Identify which cell holds the provided text, then report its (x, y) central coordinate. 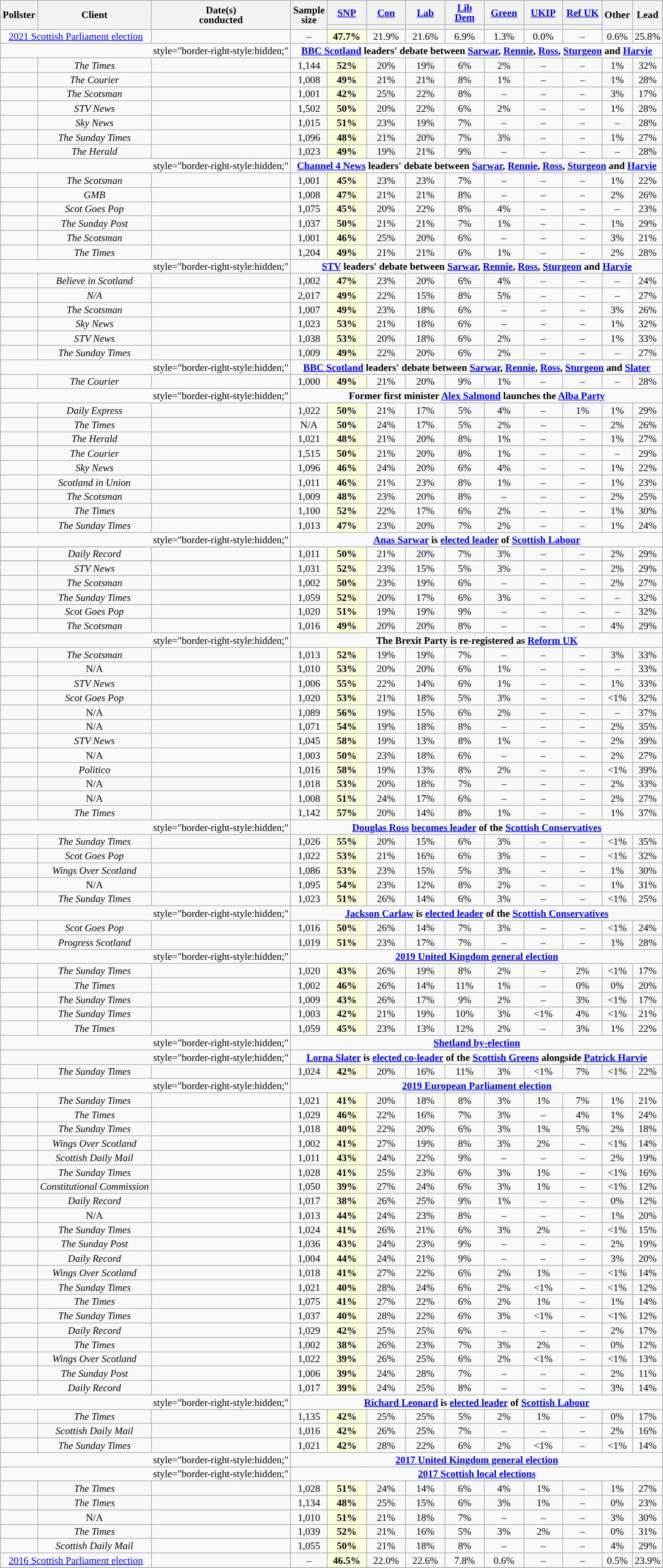
Shetland by-election (477, 1043)
Progress Scotland (95, 942)
1,095 (309, 885)
1,050 (309, 1186)
Con (386, 12)
1,004 (309, 1258)
21.6% (426, 36)
1,026 (309, 842)
Client (95, 15)
Douglas Ross becomes leader of the Scottish Conservatives (477, 827)
25.8% (648, 36)
6.9% (464, 36)
Constitutional Commission (95, 1186)
Scotland in Union (95, 482)
SNP (346, 12)
21.9% (386, 36)
Samplesize (309, 15)
2,017 (309, 296)
Richard Leonard is elected leader of Scottish Labour (477, 1402)
1,142 (309, 813)
Lead (648, 15)
GMB (95, 195)
1.3% (504, 36)
Channel 4 News leaders' debate between Sarwar, Rennie, Ross, Sturgeon and Harvie (477, 166)
1,086 (309, 870)
BBC Scotland leaders' debate between Sarwar, Rennie, Ross, Sturgeon and Slater (477, 367)
Former first minister Alex Salmond launches the Alba Party (477, 396)
2017 United Kingdom general election (477, 1459)
47.7% (346, 36)
1,019 (309, 942)
1,144 (309, 66)
Anas Sarwar is elected leader of Scottish Labour (477, 539)
1,071 (309, 726)
7.8% (464, 1560)
Daily Express (95, 410)
Date(s)conducted (221, 15)
Other (617, 15)
1,089 (309, 712)
Ref UK (583, 12)
1,055 (309, 1546)
STV leaders' debate between Sarwar, Rennie, Ross, Sturgeon and Harvie (477, 266)
1,015 (309, 123)
0.0% (543, 36)
Lorna Slater is elected co-leader of the Scottish Greens alongside Patrick Harvie (477, 1057)
22.6% (426, 1560)
1,204 (309, 252)
22.0% (386, 1560)
46.5% (346, 1560)
Green (504, 12)
2019 United Kingdom general election (477, 956)
1,045 (309, 741)
Politico (95, 769)
1,039 (309, 1532)
The Brexit Party is re-registered as Reform UK (477, 640)
1,135 (309, 1416)
23.9% (648, 1560)
1,515 (309, 454)
Jackson Carlaw is elected leader of the Scottish Conservatives (477, 914)
10% (464, 1014)
Believe in Scotland (95, 281)
1,036 (309, 1244)
UKIP (543, 12)
1,100 (309, 511)
Lab (426, 12)
2016 Scottish Parliament election (76, 1560)
1,007 (309, 309)
Lib Dem (464, 12)
56% (346, 712)
Pollster (19, 15)
1,038 (309, 338)
1,502 (309, 108)
BBC Scotland leaders' debate between Sarwar, Rennie, Ross, Sturgeon and Harvie (477, 51)
1,031 (309, 568)
2019 European Parliament election (477, 1086)
1,000 (309, 381)
0.5% (617, 1560)
1,134 (309, 1503)
2021 Scottish Parliament election (76, 36)
57% (346, 813)
2017 Scottish local elections (477, 1474)
